For the text-containing cell, return its midpoint in [X, Y] coordinate format. 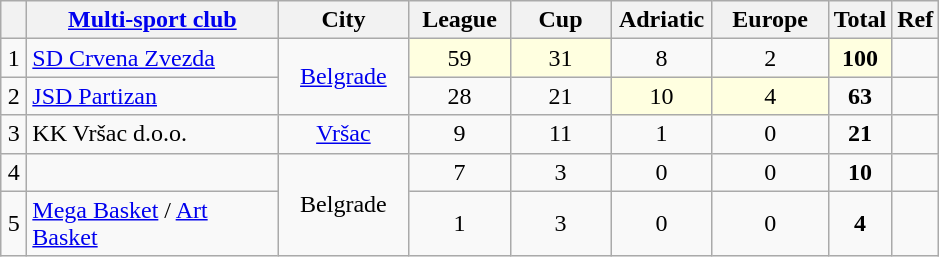
9 [460, 134]
Vršac [344, 134]
Cup [560, 20]
Mega Basket / Art Basket [152, 224]
KK Vršac d.o.o. [152, 134]
7 [460, 172]
Multi-sport club [152, 20]
28 [460, 96]
31 [560, 58]
59 [460, 58]
Ref [916, 20]
City [344, 20]
100 [860, 58]
Europe [770, 20]
63 [860, 96]
SD Crvena Zvezda [152, 58]
Total [860, 20]
8 [662, 58]
11 [560, 134]
Adriatic [662, 20]
5 [14, 224]
League [460, 20]
JSD Partizan [152, 96]
